For the text-containing cell, return its midpoint in [X, Y] coordinate format. 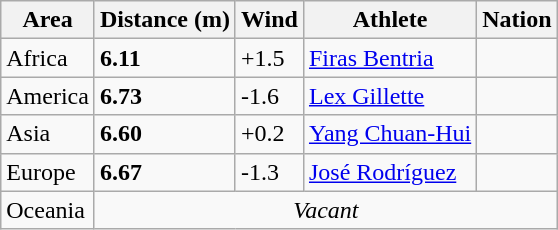
+1.5 [269, 58]
-1.6 [269, 96]
-1.3 [269, 172]
Africa [48, 58]
Distance (m) [164, 20]
Lex Gillette [390, 96]
Wind [269, 20]
6.67 [164, 172]
Athlete [390, 20]
José Rodríguez [390, 172]
America [48, 96]
6.73 [164, 96]
Nation [517, 20]
Asia [48, 134]
+0.2 [269, 134]
Area [48, 20]
Vacant [326, 210]
6.11 [164, 58]
Europe [48, 172]
6.60 [164, 134]
Oceania [48, 210]
Yang Chuan-Hui [390, 134]
Firas Bentria [390, 58]
